Provide the (X, Y) coordinate of the cell's center where the given text is located.  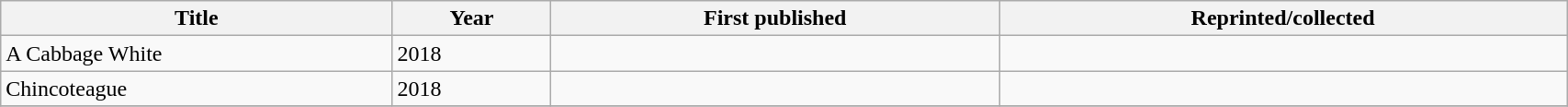
Title (197, 18)
Chincoteague (197, 89)
Year (472, 18)
A Cabbage White (197, 53)
Reprinted/collected (1283, 18)
First published (775, 18)
